Scan for the cell matching the given text and deliver its (x, y) coordinate at center. 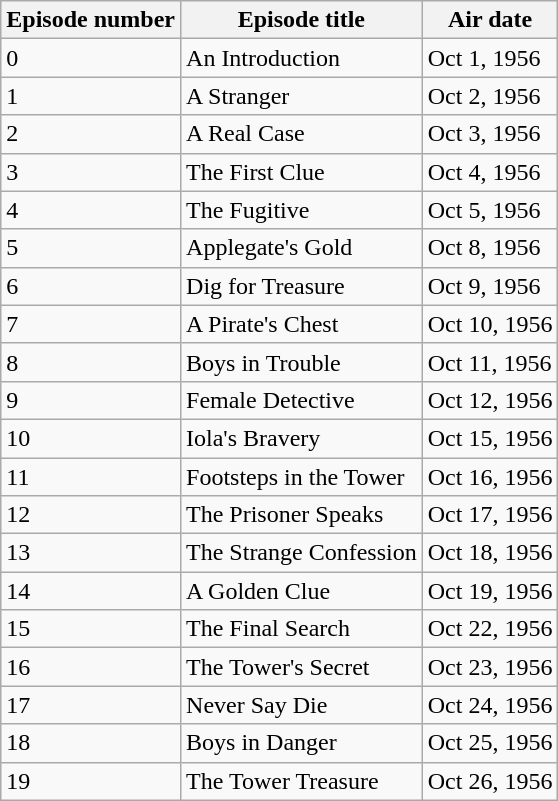
The Strange Confession (302, 553)
The First Clue (302, 172)
Never Say Die (302, 705)
Oct 17, 1956 (490, 515)
15 (91, 629)
3 (91, 172)
Oct 9, 1956 (490, 286)
Episode number (91, 20)
Dig for Treasure (302, 286)
19 (91, 781)
Oct 18, 1956 (490, 553)
Oct 4, 1956 (490, 172)
14 (91, 591)
Footsteps in the Tower (302, 477)
The Final Search (302, 629)
Oct 5, 1956 (490, 210)
Oct 19, 1956 (490, 591)
18 (91, 743)
A Golden Clue (302, 591)
Boys in Trouble (302, 362)
5 (91, 248)
Applegate's Gold (302, 248)
Oct 8, 1956 (490, 248)
Boys in Danger (302, 743)
1 (91, 96)
Oct 22, 1956 (490, 629)
Oct 12, 1956 (490, 400)
A Stranger (302, 96)
The Tower Treasure (302, 781)
0 (91, 58)
A Real Case (302, 134)
Oct 1, 1956 (490, 58)
Oct 2, 1956 (490, 96)
Episode title (302, 20)
Air date (490, 20)
2 (91, 134)
A Pirate's Chest (302, 324)
4 (91, 210)
Oct 25, 1956 (490, 743)
An Introduction (302, 58)
Oct 16, 1956 (490, 477)
Oct 26, 1956 (490, 781)
The Fugitive (302, 210)
The Prisoner Speaks (302, 515)
Female Detective (302, 400)
12 (91, 515)
Oct 3, 1956 (490, 134)
Oct 23, 1956 (490, 667)
The Tower's Secret (302, 667)
7 (91, 324)
17 (91, 705)
10 (91, 438)
8 (91, 362)
16 (91, 667)
Iola's Bravery (302, 438)
Oct 15, 1956 (490, 438)
13 (91, 553)
9 (91, 400)
11 (91, 477)
Oct 11, 1956 (490, 362)
Oct 10, 1956 (490, 324)
6 (91, 286)
Oct 24, 1956 (490, 705)
